Find where the given text appears and provide that cell's center as (x, y) coordinate. 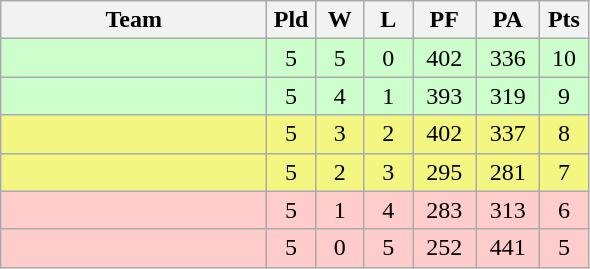
Pts (564, 20)
313 (508, 210)
283 (444, 210)
441 (508, 248)
8 (564, 134)
337 (508, 134)
281 (508, 172)
295 (444, 172)
PF (444, 20)
W (340, 20)
10 (564, 58)
393 (444, 96)
Team (134, 20)
6 (564, 210)
319 (508, 96)
Pld (292, 20)
336 (508, 58)
9 (564, 96)
PA (508, 20)
7 (564, 172)
L (388, 20)
252 (444, 248)
